Extract the (x, y) coordinate from the center of the cell holding the provided text.  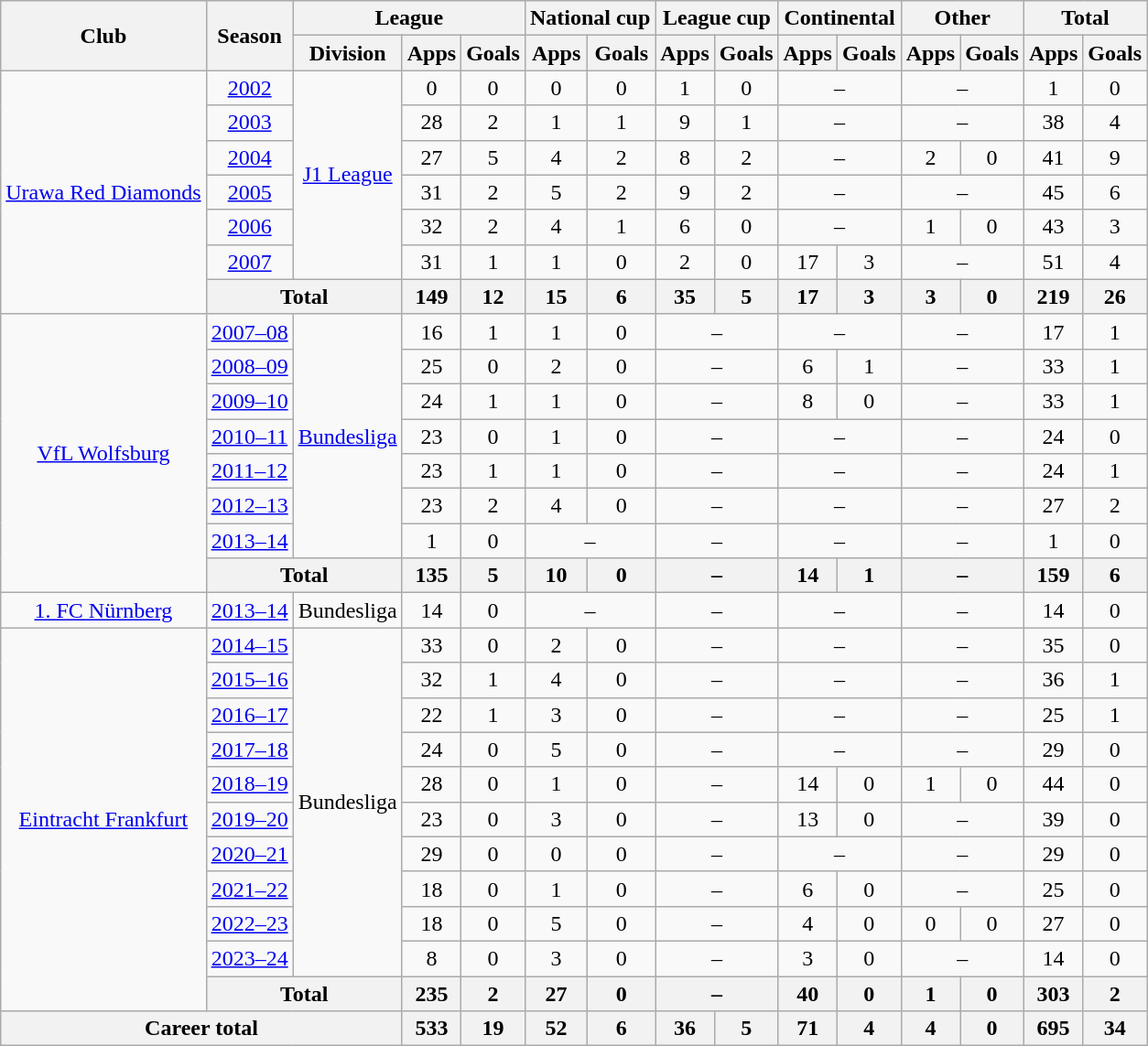
2020–21 (249, 854)
2014–15 (249, 645)
41 (1053, 157)
533 (431, 1029)
26 (1115, 297)
Season (249, 36)
12 (493, 297)
43 (1053, 227)
2022–23 (249, 923)
135 (431, 576)
2021–22 (249, 889)
2008–09 (249, 366)
149 (431, 297)
Continental (839, 18)
303 (1053, 993)
League (408, 18)
2017–18 (249, 749)
45 (1053, 192)
Career total (201, 1029)
44 (1053, 784)
2005 (249, 192)
J1 League (348, 175)
1. FC Nürnberg (103, 610)
Eintracht Frankfurt (103, 820)
2012–13 (249, 506)
235 (431, 993)
Division (348, 53)
13 (807, 819)
Urawa Red Diamonds (103, 192)
2011–12 (249, 471)
695 (1053, 1029)
22 (431, 715)
VfL Wolfsburg (103, 453)
League cup (717, 18)
2016–17 (249, 715)
2019–20 (249, 819)
159 (1053, 576)
National cup (590, 18)
219 (1053, 297)
15 (556, 297)
2009–10 (249, 401)
10 (556, 576)
2023–24 (249, 958)
2007 (249, 262)
2007–08 (249, 331)
19 (493, 1029)
2018–19 (249, 784)
34 (1115, 1029)
2004 (249, 157)
2003 (249, 123)
2006 (249, 227)
2002 (249, 88)
2010–11 (249, 437)
38 (1053, 123)
52 (556, 1029)
16 (431, 331)
71 (807, 1029)
39 (1053, 819)
Club (103, 36)
40 (807, 993)
Other (962, 18)
51 (1053, 262)
2015–16 (249, 680)
